Search for the cell housing the specified text and yield its (x, y) center coordinate. 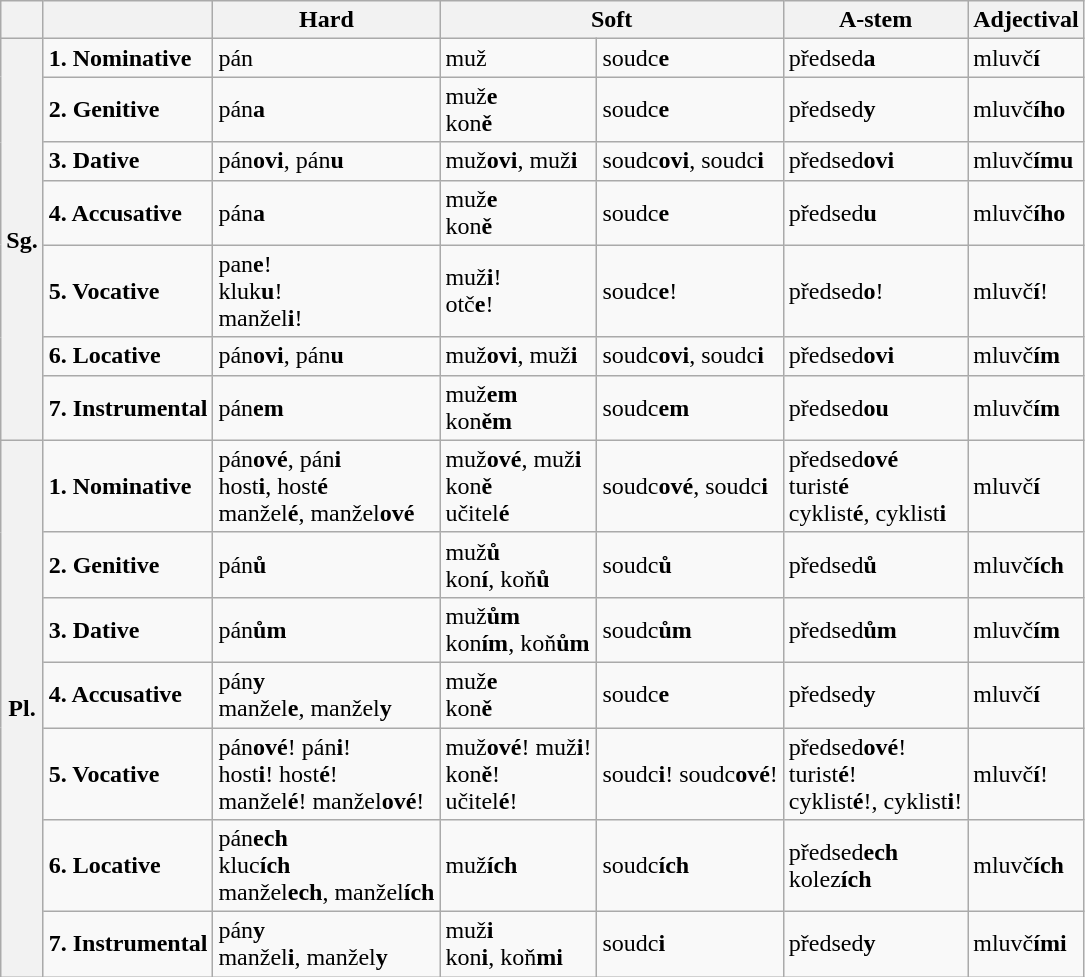
mužůmkoním, koňům (518, 630)
předsedu (875, 212)
pánové! páni!hosti! hosté!manželé! manželové! (326, 774)
předsedou (875, 408)
mužové! muži!koně!učitelé! (518, 774)
pánové, pánihosti, hostémanželé, manželové (326, 486)
muž (518, 58)
předsedů (875, 564)
mužůkoní, koňů (518, 564)
pane!kluku!manželi! (326, 291)
pánechklucíchmanželech, manželích (326, 866)
soudcích (690, 866)
Adjectival (1026, 20)
Pl. (22, 708)
soudci (690, 944)
Sg. (22, 240)
soudců (690, 564)
soudci! soudcové! (690, 774)
předseda (875, 58)
mužové, mužikoněučitelé (518, 486)
mužemkoněm (518, 408)
mužích (518, 866)
předsedovéturistécyklisté, cyklisti (875, 486)
pánů (326, 564)
předsedům (875, 630)
soudcem (690, 408)
mužikoni, koňmi (518, 944)
muži!otče! (518, 291)
předsedo! (875, 291)
mluvčími (1026, 944)
soudce! (690, 291)
soudcům (690, 630)
pánymanželi, manžely (326, 944)
mluvčímu (1026, 161)
pánem (326, 408)
Hard (326, 20)
předsedechkolezích (875, 866)
pánymanžele, manžely (326, 694)
pánům (326, 630)
Soft (612, 20)
pán (326, 58)
A-stem (875, 20)
předsedové!turisté!cyklisté!, cyklisti! (875, 774)
soudcové, soudci (690, 486)
